Locate the cell with the specified text and output its [X, Y] center coordinate. 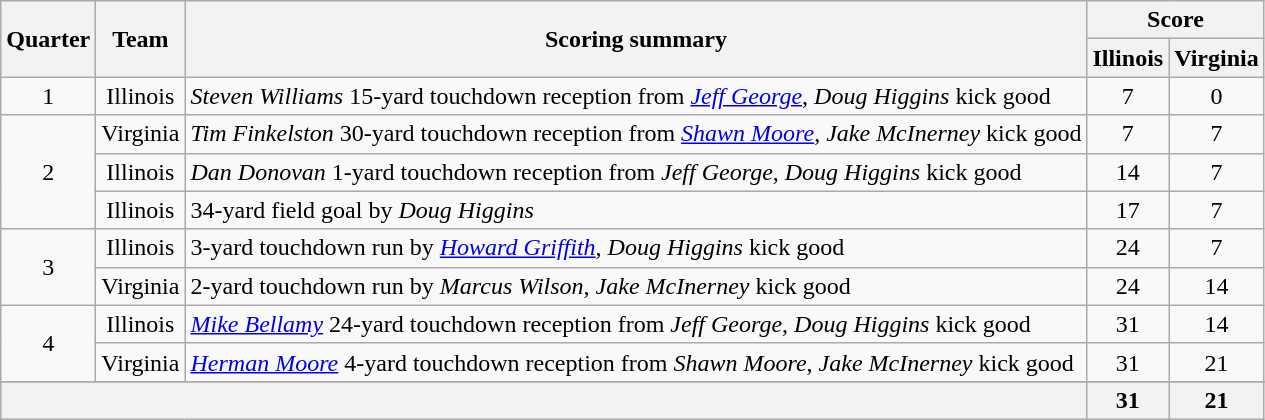
34-yard field goal by Doug Higgins [636, 210]
Mike Bellamy 24-yard touchdown reception from Jeff George, Doug Higgins kick good [636, 324]
3 [48, 267]
4 [48, 343]
3-yard touchdown run by Howard Griffith, Doug Higgins kick good [636, 248]
Scoring summary [636, 39]
1 [48, 96]
2 [48, 172]
Quarter [48, 39]
Team [140, 39]
Tim Finkelston 30-yard touchdown reception from Shawn Moore, Jake McInerney kick good [636, 134]
Steven Williams 15-yard touchdown reception from Jeff George, Doug Higgins kick good [636, 96]
Dan Donovan 1-yard touchdown reception from Jeff George, Doug Higgins kick good [636, 172]
Herman Moore 4-yard touchdown reception from Shawn Moore, Jake McInerney kick good [636, 362]
Score [1176, 20]
0 [1217, 96]
2-yard touchdown run by Marcus Wilson, Jake McInerney kick good [636, 286]
17 [1128, 210]
